For the text-containing cell, return its midpoint in [X, Y] coordinate format. 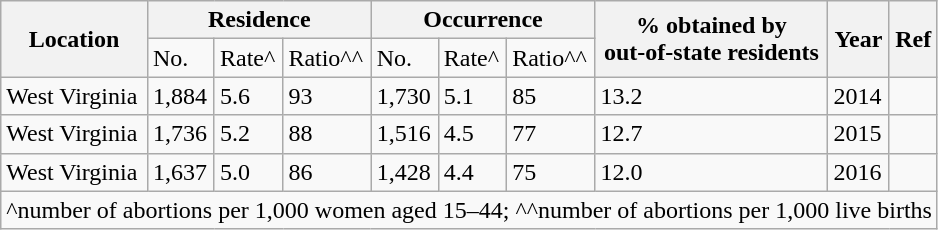
^number of abortions per 1,000 women aged 15–44; ^^number of abortions per 1,000 live births [470, 210]
88 [327, 134]
Residence [259, 20]
13.2 [712, 96]
5.1 [472, 96]
12.7 [712, 134]
93 [327, 96]
75 [551, 172]
Location [74, 39]
1,884 [180, 96]
85 [551, 96]
% obtained byout-of-state residents [712, 39]
Ref [914, 39]
4.5 [472, 134]
77 [551, 134]
5.2 [248, 134]
1,516 [404, 134]
2016 [858, 172]
4.4 [472, 172]
2014 [858, 96]
1,736 [180, 134]
Year [858, 39]
1,637 [180, 172]
5.6 [248, 96]
5.0 [248, 172]
86 [327, 172]
2015 [858, 134]
1,730 [404, 96]
Occurrence [483, 20]
12.0 [712, 172]
1,428 [404, 172]
